Pinpoint the cell where the given text exists, returning its (x, y) midpoint coordinate. 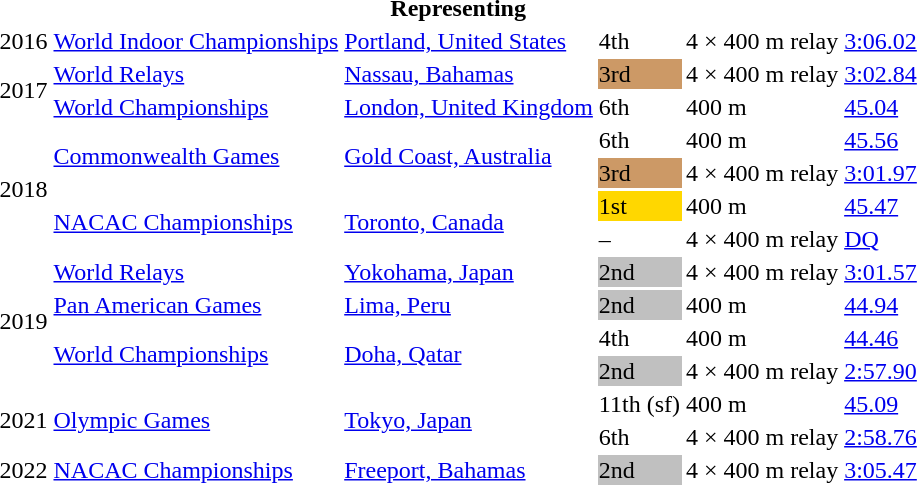
Freeport, Bahamas (469, 470)
Doha, Qatar (469, 354)
Commonwealth Games (196, 156)
Nassau, Bahamas (469, 74)
World Indoor Championships (196, 41)
11th (sf) (639, 404)
1st (639, 206)
London, United Kingdom (469, 107)
Olympic Games (196, 420)
– (639, 239)
Lima, Peru (469, 305)
Toronto, Canada (469, 222)
Pan American Games (196, 305)
Gold Coast, Australia (469, 156)
Tokyo, Japan (469, 420)
Yokohama, Japan (469, 272)
Portland, United States (469, 41)
